Locate the cell with the specified text and output its [x, y] center coordinate. 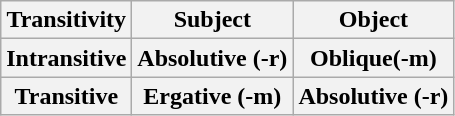
Ergative (-m) [212, 96]
Subject [212, 20]
Transitivity [66, 20]
Transitive [66, 96]
Oblique(-m) [374, 58]
Intransitive [66, 58]
Object [374, 20]
